Pinpoint the cell where the given text exists, returning its [X, Y] midpoint coordinate. 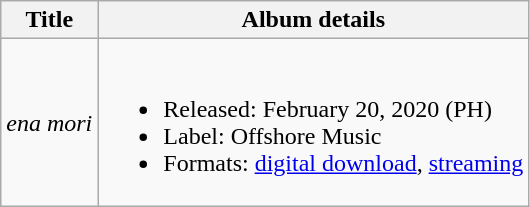
ena mori [50, 122]
Album details [314, 20]
Title [50, 20]
Released: February 20, 2020 (PH)Label: Offshore MusicFormats: digital download, streaming [314, 122]
